Return the [X, Y] coordinate for the center point of the cell that contains the specified text.  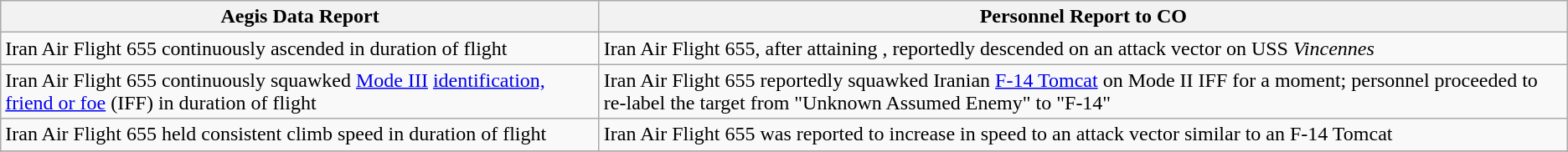
Iran Air Flight 655 continuously squawked Mode III identification, friend or foe (IFF) in duration of flight [300, 92]
Iran Air Flight 655 held consistent climb speed in duration of flight [300, 134]
Personnel Report to CO [1083, 17]
Iran Air Flight 655 was reported to increase in speed to an attack vector similar to an F-14 Tomcat [1083, 134]
Iran Air Flight 655, after attaining , reportedly descended on an attack vector on USS Vincennes [1083, 48]
Aegis Data Report [300, 17]
Iran Air Flight 655 continuously ascended in duration of flight [300, 48]
